Determine the [x, y] coordinate at the center of the cell enclosing the given text.  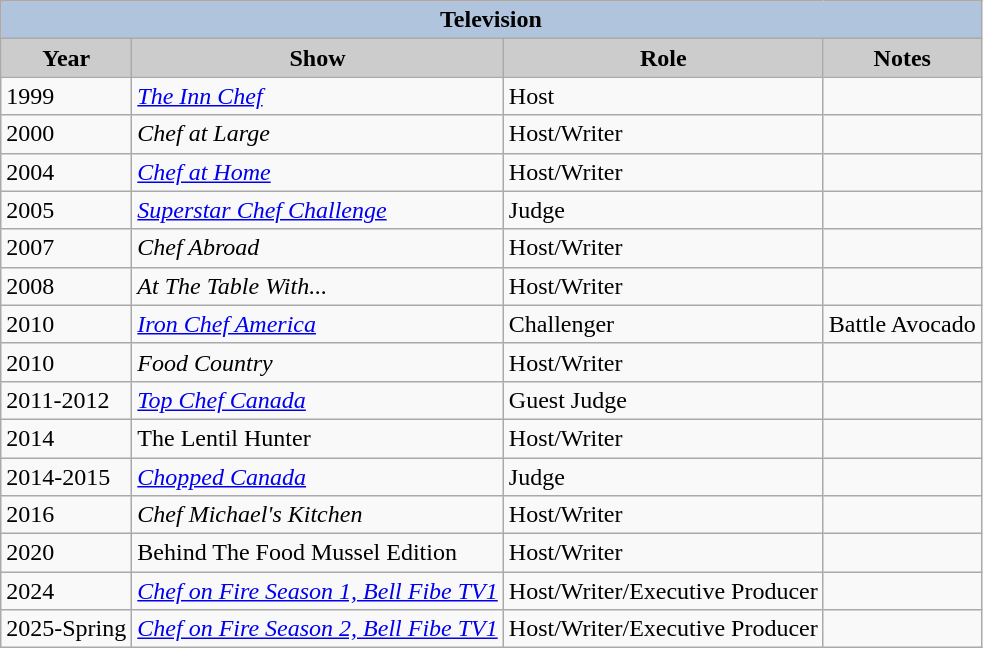
2016 [66, 515]
Challenger [663, 324]
Food Country [318, 362]
At The Table With... [318, 286]
Host [663, 96]
2011-2012 [66, 400]
Behind The Food Mussel Edition [318, 553]
Chef on Fire Season 2, Bell Fibe TV1 [318, 629]
2014-2015 [66, 477]
Iron Chef America [318, 324]
Chef Michael's Kitchen [318, 515]
Chopped Canada [318, 477]
2025-Spring [66, 629]
2014 [66, 438]
Top Chef Canada [318, 400]
2020 [66, 553]
1999 [66, 96]
Battle Avocado [902, 324]
Year [66, 58]
2000 [66, 134]
Chef Abroad [318, 248]
2008 [66, 286]
2007 [66, 248]
Chef at Large [318, 134]
Show [318, 58]
Role [663, 58]
2004 [66, 172]
Chef on Fire Season 1, Bell Fibe TV1 [318, 591]
Chef at Home [318, 172]
The Inn Chef [318, 96]
Superstar Chef Challenge [318, 210]
Guest Judge [663, 400]
2024 [66, 591]
Notes [902, 58]
Television [491, 20]
2005 [66, 210]
The Lentil Hunter [318, 438]
